Identify which cell holds the provided text, then report its [x, y] central coordinate. 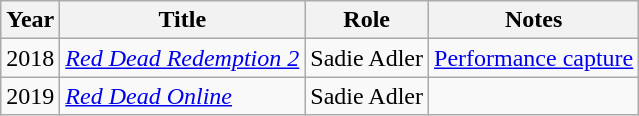
Title [182, 20]
Red Dead Redemption 2 [182, 58]
Role [367, 20]
2019 [30, 96]
Performance capture [534, 58]
Red Dead Online [182, 96]
Notes [534, 20]
Year [30, 20]
2018 [30, 58]
